Detect which cell encompasses the target text, then output its [X, Y] center coordinate. 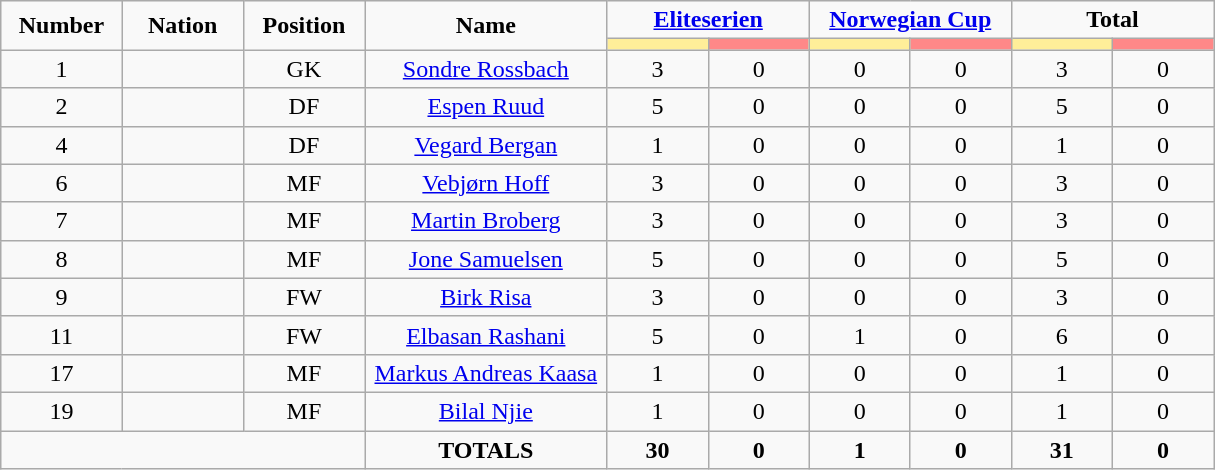
Markus Andreas Kaasa [486, 373]
TOTALS [486, 449]
Elbasan Rashani [486, 335]
Sondre Rossbach [486, 69]
8 [62, 259]
30 [658, 449]
Jone Samuelsen [486, 259]
Total [1112, 20]
9 [62, 297]
Position [304, 26]
Name [486, 26]
GK [304, 69]
7 [62, 221]
Number [62, 26]
19 [62, 411]
Nation [182, 26]
11 [62, 335]
Martin Broberg [486, 221]
17 [62, 373]
Vegard Bergan [486, 145]
Eliteserien [708, 20]
Birk Risa [486, 297]
4 [62, 145]
Bilal Njie [486, 411]
2 [62, 107]
Norwegian Cup [910, 20]
Vebjørn Hoff [486, 183]
31 [1062, 449]
Espen Ruud [486, 107]
